Search for the cell housing the specified text and yield its (X, Y) center coordinate. 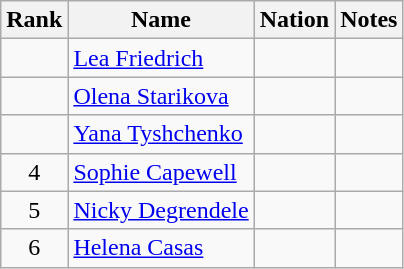
Nation (294, 20)
Helena Casas (161, 248)
Name (161, 20)
Yana Tyshchenko (161, 134)
Lea Friedrich (161, 58)
5 (34, 210)
4 (34, 172)
Rank (34, 20)
6 (34, 248)
Notes (369, 20)
Nicky Degrendele (161, 210)
Olena Starikova (161, 96)
Sophie Capewell (161, 172)
